Return the (x, y) coordinate for the center point of the cell that contains the specified text.  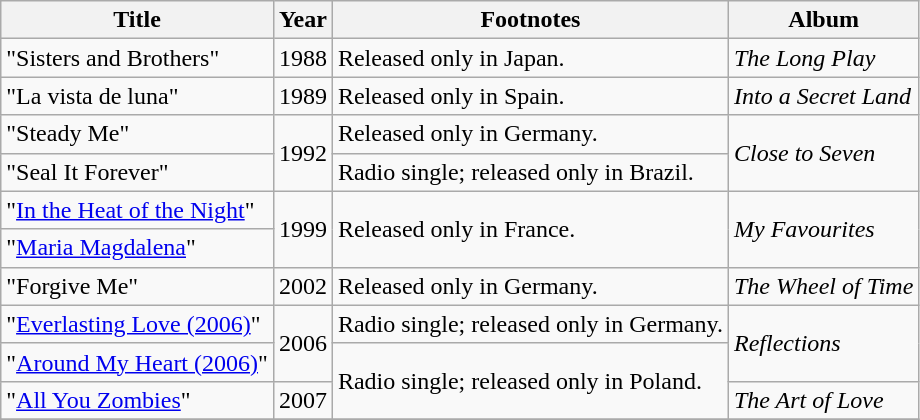
Close to Seven (823, 153)
1988 (302, 58)
Title (138, 20)
"In the Heat of the Night" (138, 210)
"Forgive Me" (138, 286)
Radio single; released only in Poland. (530, 381)
2006 (302, 343)
"Maria Magdalena" (138, 248)
Year (302, 20)
Radio single; released only in Germany. (530, 324)
2007 (302, 400)
"Everlasting Love (2006)" (138, 324)
"Around My Heart (2006)" (138, 362)
The Wheel of Time (823, 286)
"La vista de luna" (138, 96)
"All You Zombies" (138, 400)
1999 (302, 229)
Footnotes (530, 20)
Into a Secret Land (823, 96)
Radio single; released only in Brazil. (530, 172)
The Art of Love (823, 400)
1989 (302, 96)
Album (823, 20)
"Sisters and Brothers" (138, 58)
2002 (302, 286)
My Favourites (823, 229)
"Steady Me" (138, 134)
"Seal It Forever" (138, 172)
1992 (302, 153)
Released only in Spain. (530, 96)
Released only in Japan. (530, 58)
Reflections (823, 343)
The Long Play (823, 58)
Released only in France. (530, 229)
